Return (x, y) of the center of cell containing provided text 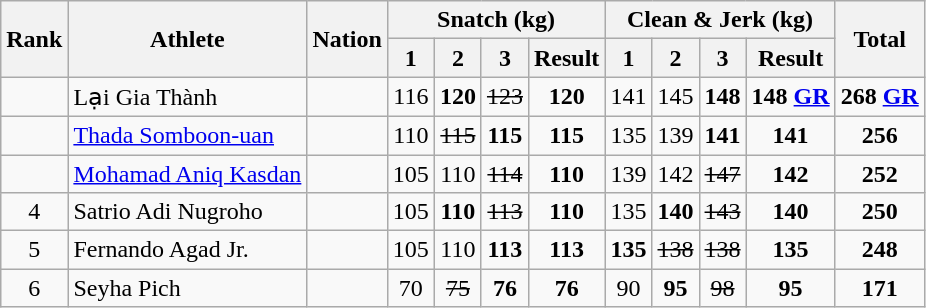
4 (34, 212)
248 (880, 250)
Athlete (188, 39)
148 GR (790, 97)
Snatch (kg) (496, 20)
5 (34, 250)
70 (410, 288)
Thada Somboon-uan (188, 135)
Fernando Agad Jr. (188, 250)
Clean & Jerk (kg) (720, 20)
Mohamad Aniq Kasdan (188, 173)
Seyha Pich (188, 288)
Total (880, 39)
171 (880, 288)
250 (880, 212)
114 (504, 173)
123 (504, 97)
98 (722, 288)
75 (458, 288)
256 (880, 135)
Rank (34, 39)
Nation (347, 39)
268 GR (880, 97)
143 (722, 212)
147 (722, 173)
90 (628, 288)
116 (410, 97)
148 (722, 97)
Lại Gia Thành (188, 97)
145 (676, 97)
Satrio Adi Nugroho (188, 212)
6 (34, 288)
252 (880, 173)
